Find where the given text appears and provide that cell's center as (X, Y) coordinate. 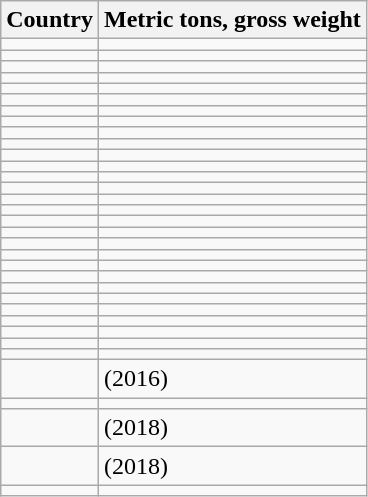
Country (50, 20)
Metric tons, gross weight (232, 20)
(2016) (232, 379)
